Return the (X, Y) coordinate for the center point of the cell that contains the specified text.  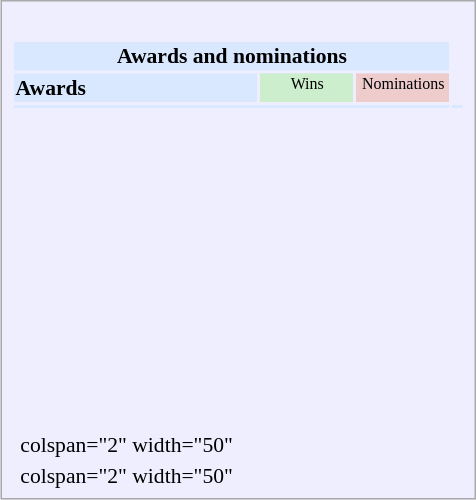
Awards (136, 87)
Awards and nominations Awards Wins Nominations (239, 220)
Awards and nominations (232, 56)
Wins (308, 87)
Nominations (404, 87)
